Find where the given text appears and provide that cell's center as [x, y] coordinate. 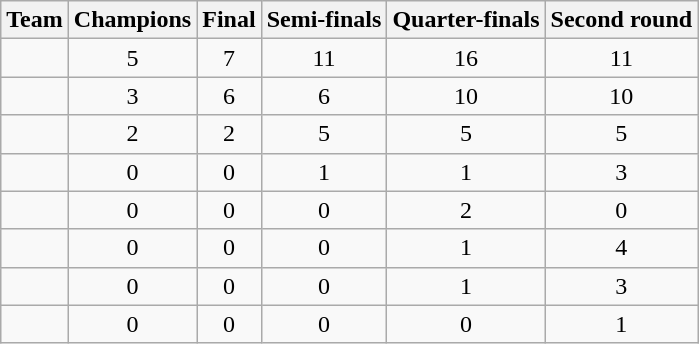
4 [622, 248]
Quarter-finals [466, 20]
Semi-finals [324, 20]
Champions [132, 20]
16 [466, 58]
Final [229, 20]
Team [35, 20]
Second round [622, 20]
7 [229, 58]
